Extract the (x, y) coordinate from the center of the cell holding the provided text.  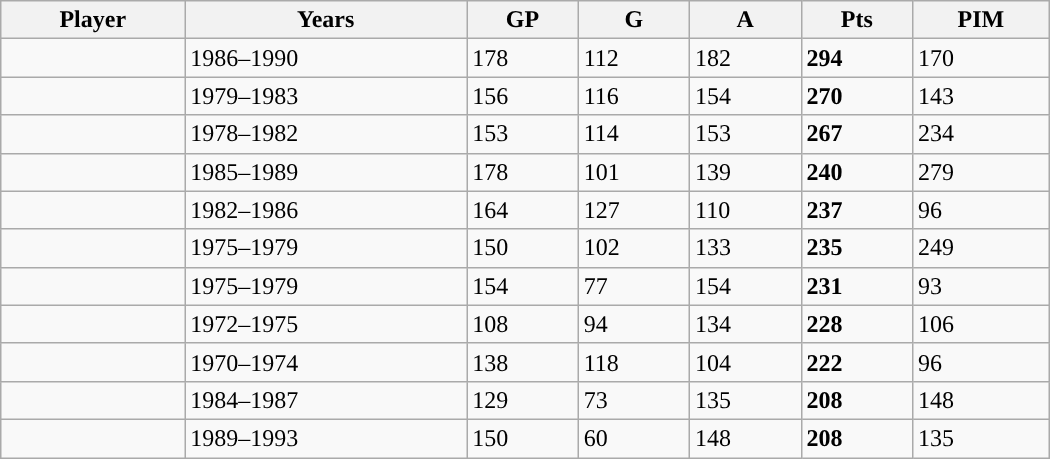
118 (634, 362)
1978–1982 (326, 134)
231 (856, 286)
143 (980, 96)
237 (856, 210)
1970–1974 (326, 362)
1972–1975 (326, 324)
1989–1993 (326, 438)
279 (980, 172)
170 (980, 58)
1979–1983 (326, 96)
222 (856, 362)
GP (522, 20)
93 (980, 286)
156 (522, 96)
1985–1989 (326, 172)
106 (980, 324)
112 (634, 58)
1986–1990 (326, 58)
249 (980, 248)
PIM (980, 20)
101 (634, 172)
270 (856, 96)
240 (856, 172)
77 (634, 286)
235 (856, 248)
1984–1987 (326, 400)
G (634, 20)
127 (634, 210)
A (746, 20)
129 (522, 400)
182 (746, 58)
138 (522, 362)
104 (746, 362)
94 (634, 324)
Pts (856, 20)
267 (856, 134)
116 (634, 96)
294 (856, 58)
133 (746, 248)
102 (634, 248)
114 (634, 134)
108 (522, 324)
60 (634, 438)
73 (634, 400)
134 (746, 324)
110 (746, 210)
234 (980, 134)
228 (856, 324)
164 (522, 210)
139 (746, 172)
Years (326, 20)
1982–1986 (326, 210)
Player (93, 20)
